Provide the [x, y] coordinate of the cell's center where the given text is located.  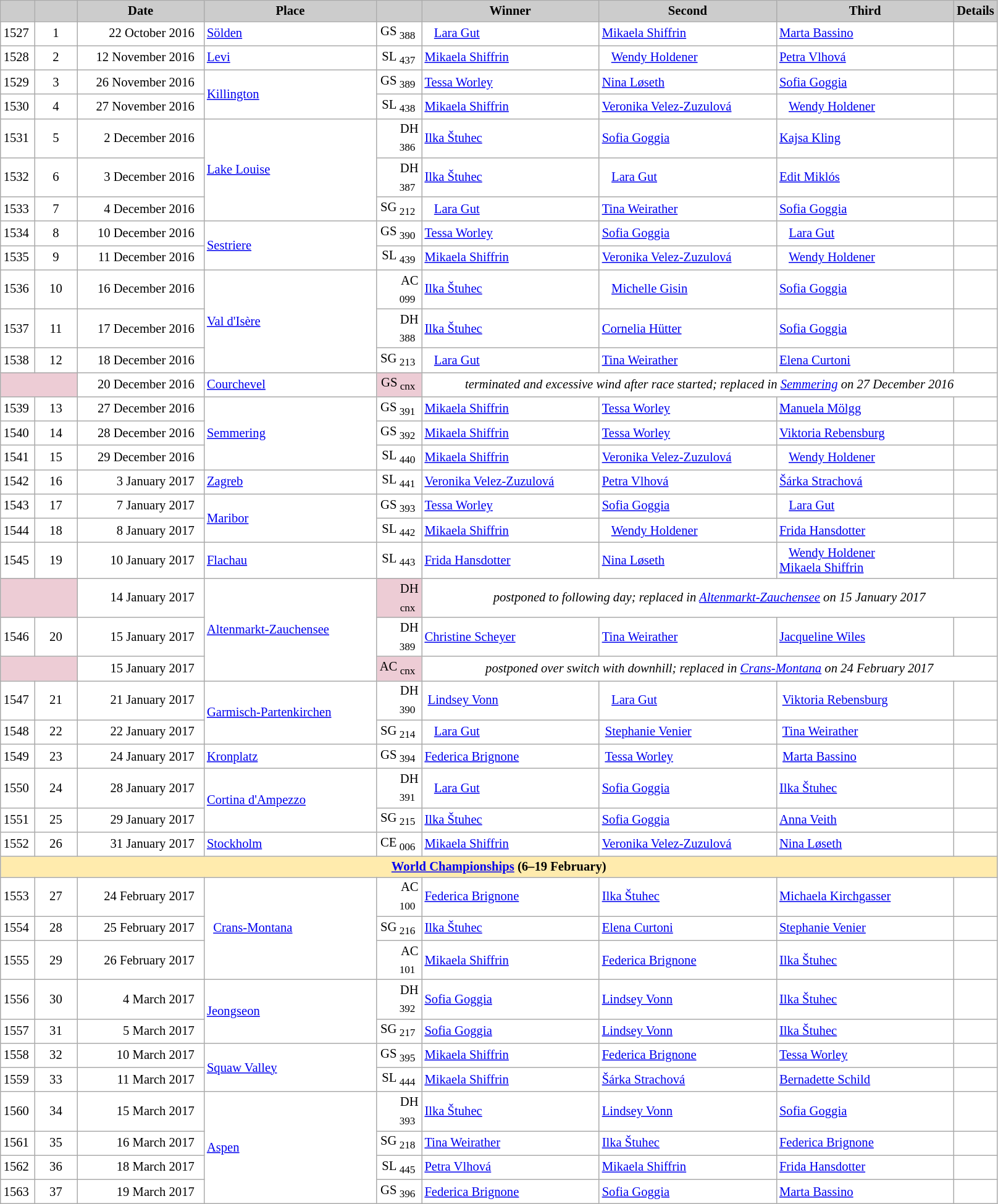
Third [865, 10]
World Championships (6–19 February) [499, 866]
24 [56, 788]
1560 [17, 1111]
DH 390 [399, 700]
Courchevel [290, 384]
postponed over switch with downhill; replaced in Crans-Montana on 24 February 2017 [709, 668]
Christine Scheyer [510, 637]
GS 396 [399, 1192]
GS 390 [399, 233]
16 March 2017 [141, 1142]
Semmering [290, 433]
1561 [17, 1142]
16 [56, 482]
7 [56, 209]
12 November 2016 [141, 58]
4 March 2017 [141, 999]
26 November 2016 [141, 82]
13 [56, 409]
21 [56, 700]
19 [56, 560]
1528 [17, 58]
1538 [17, 359]
1562 [17, 1167]
1548 [17, 732]
Crans-Montana [290, 928]
Details [976, 10]
DH cnx [399, 598]
26 [56, 843]
Michelle Gisin [688, 289]
Squaw Valley [290, 1067]
23 [56, 756]
10 March 2017 [141, 1055]
15 March 2017 [141, 1111]
terminated and excessive wind after race started; replaced in Semmering on 27 December 2016 [709, 384]
SL 437 [399, 58]
1558 [17, 1055]
28 January 2017 [141, 788]
5 March 2017 [141, 1031]
SG 217 [399, 1031]
Val d'Isère [290, 321]
Anna Veith [865, 820]
Garmisch-Partenkirchen [290, 713]
Jeongseon [290, 1011]
Sölden [290, 33]
1542 [17, 482]
DH 388 [399, 328]
20 [56, 637]
Cornelia Hütter [688, 328]
Killington [290, 94]
Altenmarkt-Zauchensee [290, 629]
11 March 2017 [141, 1079]
2 December 2016 [141, 138]
22 January 2017 [141, 732]
29 January 2017 [141, 820]
1531 [17, 138]
22 [56, 732]
GS 394 [399, 756]
7 January 2017 [141, 506]
Sestriere [290, 246]
1552 [17, 843]
SL 443 [399, 560]
SL 439 [399, 257]
28 [56, 929]
SL 438 [399, 106]
Wendy Holdener Mikaela Shiffrin [865, 560]
1537 [17, 328]
Stockholm [290, 843]
SG 218 [399, 1142]
GS 392 [399, 433]
9 [56, 257]
24 January 2017 [141, 756]
GS cnx [399, 384]
Flachau [290, 560]
10 December 2016 [141, 233]
GS 391 [399, 409]
Bernadette Schild [865, 1079]
GS 395 [399, 1055]
27 [56, 897]
1549 [17, 756]
GS 388 [399, 33]
1547 [17, 700]
1543 [17, 506]
24 February 2017 [141, 897]
1544 [17, 530]
1530 [17, 106]
1553 [17, 897]
GS 389 [399, 82]
16 December 2016 [141, 289]
11 [56, 328]
32 [56, 1055]
1554 [17, 929]
postponed to following day; replaced in Altenmarkt-Zauchensee on 15 January 2017 [709, 598]
1536 [17, 289]
AC 099 [399, 289]
11 December 2016 [141, 257]
1545 [17, 560]
26 February 2017 [141, 959]
27 December 2016 [141, 409]
5 [56, 138]
Zagreb [290, 482]
Aspen [290, 1148]
1563 [17, 1192]
31 [56, 1031]
29 December 2016 [141, 457]
1556 [17, 999]
AC 101 [399, 959]
25 [56, 820]
GS 393 [399, 506]
14 January 2017 [141, 598]
1541 [17, 457]
19 March 2017 [141, 1192]
1557 [17, 1031]
17 December 2016 [141, 328]
34 [56, 1111]
Place [290, 10]
18 December 2016 [141, 359]
1539 [17, 409]
6 [56, 177]
22 October 2016 [141, 33]
1533 [17, 209]
SG 214 [399, 732]
AC 100 [399, 897]
CE 006 [399, 843]
Manuela Mölgg [865, 409]
SG 213 [399, 359]
3 December 2016 [141, 177]
1535 [17, 257]
30 [56, 999]
12 [56, 359]
Second [688, 10]
Edit Miklós [865, 177]
18 [56, 530]
SG 216 [399, 929]
3 January 2017 [141, 482]
29 [56, 959]
28 December 2016 [141, 433]
25 February 2017 [141, 929]
1550 [17, 788]
3 [56, 82]
1529 [17, 82]
DH 392 [399, 999]
20 December 2016 [141, 384]
SG 215 [399, 820]
1540 [17, 433]
SL 442 [399, 530]
14 [56, 433]
DH 393 [399, 1111]
4 December 2016 [141, 209]
DH 386 [399, 138]
Jacqueline Wiles [865, 637]
1559 [17, 1079]
Date [141, 10]
36 [56, 1167]
Levi [290, 58]
8 [56, 233]
DH 389 [399, 637]
Kronplatz [290, 756]
21 January 2017 [141, 700]
17 [56, 506]
2 [56, 58]
1555 [17, 959]
SL 441 [399, 482]
4 [56, 106]
33 [56, 1079]
DH 387 [399, 177]
Lake Louise [290, 170]
8 January 2017 [141, 530]
15 [56, 457]
1 [56, 33]
18 March 2017 [141, 1167]
AC cnx [399, 668]
DH 391 [399, 788]
Cortina d'Ampezzo [290, 800]
SL 445 [399, 1167]
Kajsa Kling [865, 138]
SG 212 [399, 209]
1534 [17, 233]
1527 [17, 33]
37 [56, 1192]
1546 [17, 637]
SL 444 [399, 1079]
1551 [17, 820]
10 [56, 289]
SL 440 [399, 457]
31 January 2017 [141, 843]
Michaela Kirchgasser [865, 897]
1532 [17, 177]
27 November 2016 [141, 106]
35 [56, 1142]
10 January 2017 [141, 560]
Maribor [290, 519]
Winner [510, 10]
